Provide the [X, Y] coordinate of the cell's center where the given text is located.  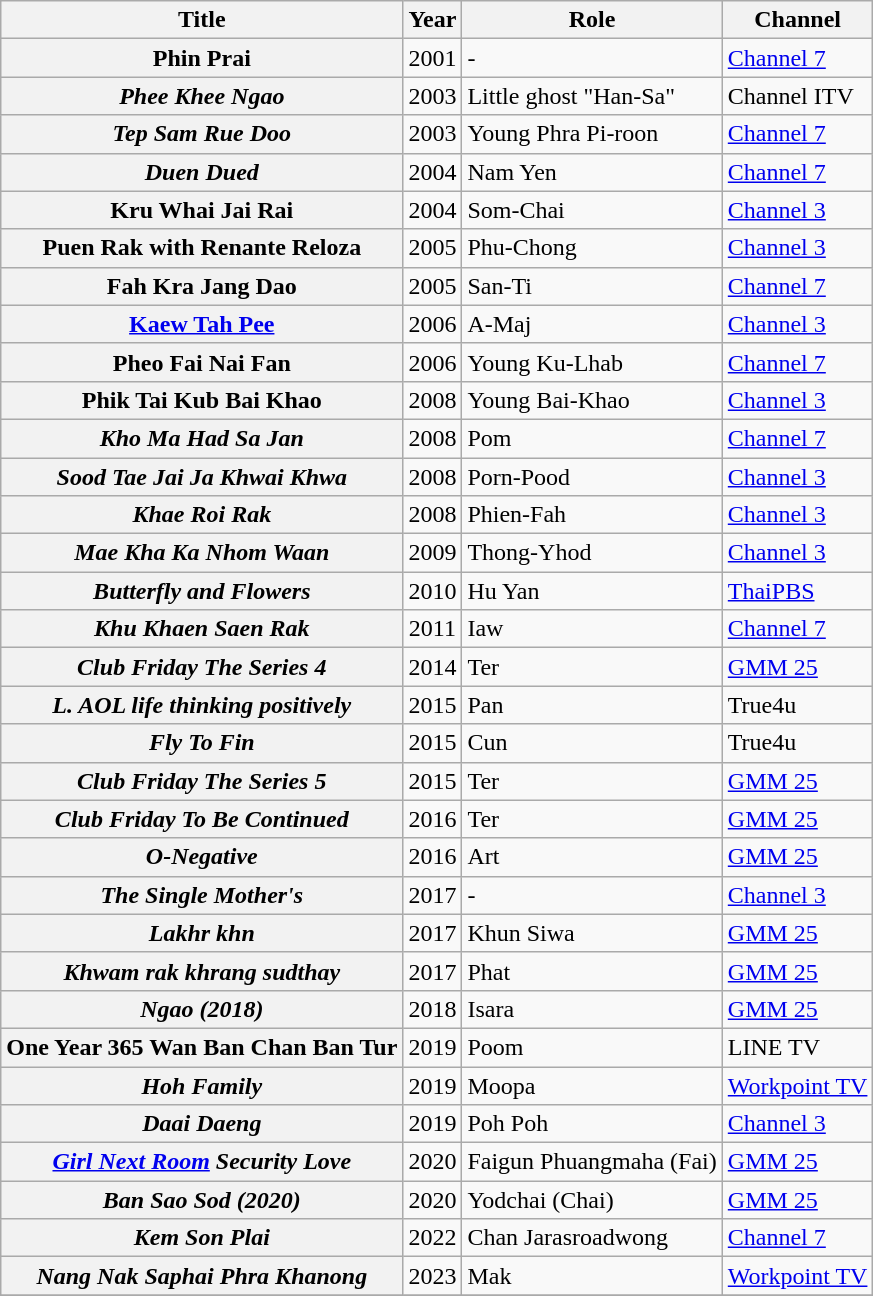
Puen Rak with Renante Reloza [202, 248]
Fly To Fin [202, 743]
Kaew Tah Pee [202, 324]
ThaiPBS [798, 591]
Title [202, 20]
Faigun Phuangmaha (Fai) [592, 1162]
Poh Poh [592, 1124]
Porn-Pood [592, 477]
Nam Yen [592, 172]
Khwam rak khrang sudthay [202, 971]
Role [592, 20]
Pan [592, 705]
Mae Kha Ka Nhom Waan [202, 553]
2010 [432, 591]
Little ghost "Han-Sa" [592, 96]
Butterfly and Flowers [202, 591]
Khae Roi Rak [202, 515]
Phee Khee Ngao [202, 96]
Isara [592, 1009]
Som-Chai [592, 210]
Phien-Fah [592, 515]
Pom [592, 438]
Tep Sam Rue Doo [202, 134]
Daai Daeng [202, 1124]
Hoh Family [202, 1085]
San-Ti [592, 286]
Khun Siwa [592, 933]
Mak [592, 1276]
Phu-Chong [592, 248]
Young Bai-Khao [592, 400]
Sood Tae Jai Ja Khwai Khwa [202, 477]
Phik Tai Kub Bai Khao [202, 400]
Nang Nak Saphai Phra Khanong [202, 1276]
Young Phra Pi-roon [592, 134]
One Year 365 Wan Ban Chan Ban Tur [202, 1047]
Yodchai (Chai) [592, 1200]
Chan Jarasroadwong [592, 1238]
2022 [432, 1238]
2011 [432, 629]
Cun [592, 743]
Phin Prai [202, 58]
Club Friday The Series 4 [202, 667]
2014 [432, 667]
Phat [592, 971]
Club Friday To Be Continued [202, 819]
A-Maj [592, 324]
Lakhr khn [202, 933]
Poom [592, 1047]
Moopa [592, 1085]
L. AOL life thinking positively [202, 705]
Channel ITV [798, 96]
Fah Kra Jang Dao [202, 286]
Young Ku-Lhab [592, 362]
2001 [432, 58]
Thong-Yhod [592, 553]
Duen Dued [202, 172]
Art [592, 857]
Kho Ma Had Sa Jan [202, 438]
Pheo Fai Nai Fan [202, 362]
Club Friday The Series 5 [202, 781]
Channel [798, 20]
Year [432, 20]
Ban Sao Sod (2020) [202, 1200]
Kru Whai Jai Rai [202, 210]
Kem Son Plai [202, 1238]
Iaw [592, 629]
O-Negative [202, 857]
Hu Yan [592, 591]
2009 [432, 553]
Khu Khaen Saen Rak [202, 629]
Girl Next Room Security Love [202, 1162]
LINE TV [798, 1047]
Ngao (2018) [202, 1009]
2018 [432, 1009]
The Single Mother's [202, 895]
2023 [432, 1276]
